Provide the [x, y] coordinate of the cell's center where the given text is located.  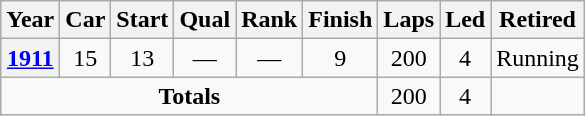
13 [142, 58]
Retired [538, 20]
Year [30, 20]
Laps [409, 20]
Rank [270, 20]
1911 [30, 58]
15 [86, 58]
Qual [205, 20]
Finish [340, 20]
Totals [190, 96]
Start [142, 20]
Running [538, 58]
9 [340, 58]
Car [86, 20]
Led [466, 20]
